Output the (x, y) coordinate of the center of the cell containing the given text.  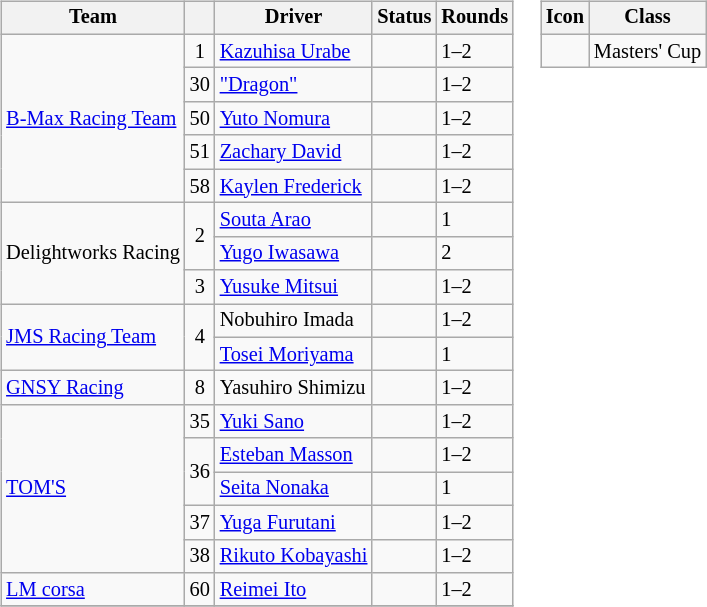
GNSY Racing (93, 388)
Team (93, 18)
Driver (294, 18)
Icon (565, 18)
Yusuke Mitsui (294, 287)
Esteban Masson (294, 455)
4 (200, 338)
Yuki Sano (294, 422)
8 (200, 388)
Souta Arao (294, 220)
Zachary David (294, 152)
60 (200, 590)
50 (200, 119)
Nobuhiro Imada (294, 321)
TOM'S (93, 489)
LM corsa (93, 590)
Yasuhiro Shimizu (294, 388)
Yugo Iwasawa (294, 253)
51 (200, 152)
Rikuto Kobayashi (294, 556)
Tosei Moriyama (294, 354)
Status (404, 18)
36 (200, 472)
"Dragon" (294, 85)
38 (200, 556)
Kaylen Frederick (294, 186)
58 (200, 186)
Class (648, 18)
Yuga Furutani (294, 522)
Seita Nonaka (294, 489)
Masters' Cup (648, 51)
Delightworks Racing (93, 254)
Kazuhisa Urabe (294, 51)
Reimei Ito (294, 590)
Yuto Nomura (294, 119)
B-Max Racing Team (93, 118)
30 (200, 85)
3 (200, 287)
Rounds (474, 18)
35 (200, 422)
JMS Racing Team (93, 338)
37 (200, 522)
